Locate the cell with the specified text and output its (x, y) center coordinate. 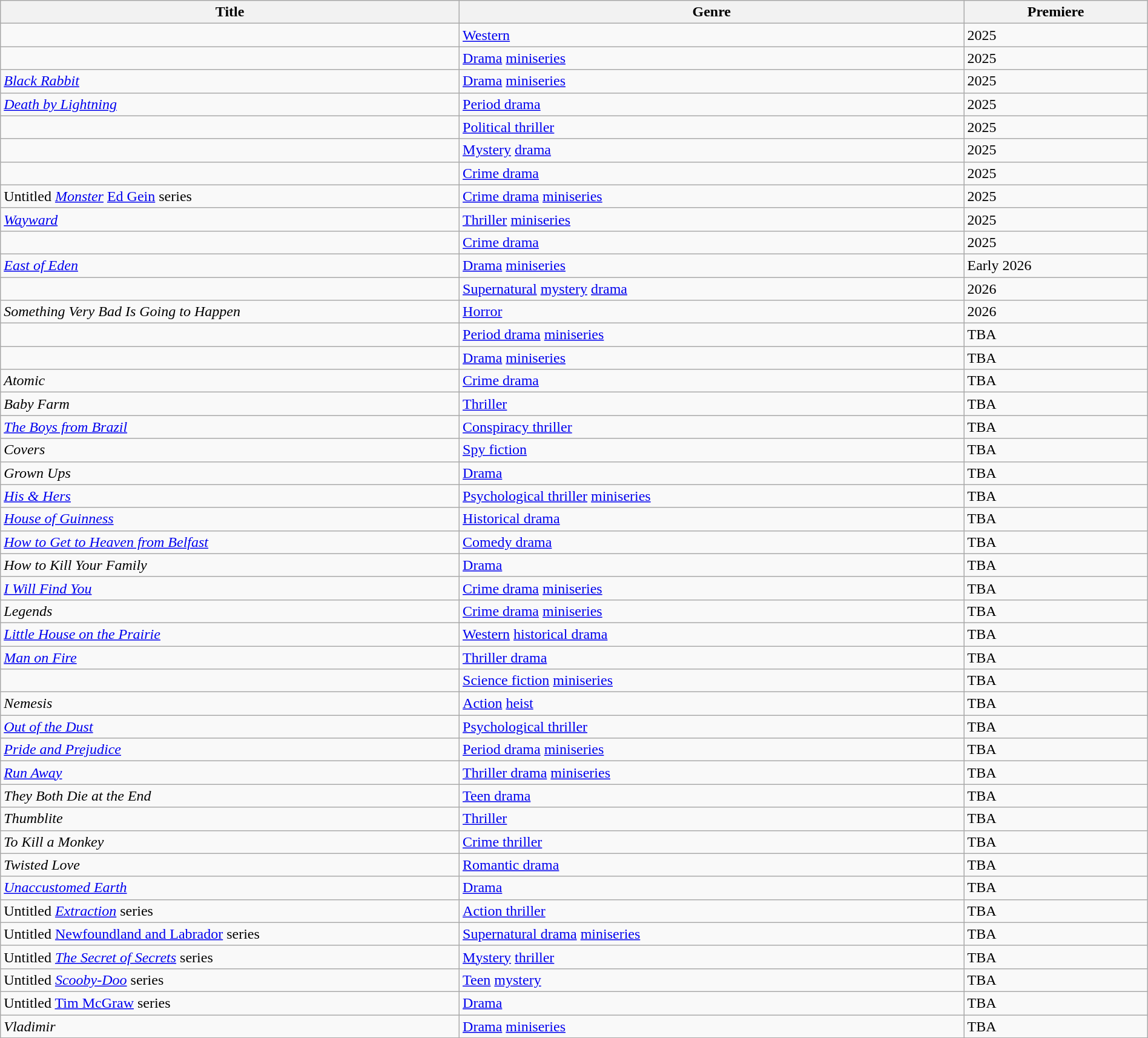
His & Hers (230, 496)
Black Rabbit (230, 81)
Little House on the Prairie (230, 634)
Comedy drama (712, 542)
Conspiracy thriller (712, 427)
Untitled The Secret of Secrets series (230, 957)
Political thriller (712, 127)
Untitled Extraction series (230, 911)
Something Very Bad Is Going to Happen (230, 312)
They Both Die at the End (230, 796)
Thriller drama miniseries (712, 773)
Early 2026 (1056, 265)
Historical drama (712, 519)
Action thriller (712, 911)
Premiere (1056, 12)
Western historical drama (712, 634)
Title (230, 12)
Supernatural mystery drama (712, 289)
Man on Fire (230, 657)
Thriller drama (712, 657)
Supernatural drama miniseries (712, 934)
The Boys from Brazil (230, 427)
Vladimir (230, 1026)
How to Get to Heaven from Belfast (230, 542)
Western (712, 35)
Science fiction miniseries (712, 681)
Grown Ups (230, 473)
To Kill a Monkey (230, 842)
Twisted Love (230, 865)
How to Kill Your Family (230, 565)
Mystery drama (712, 150)
Untitled Scooby-Doo series (230, 980)
Baby Farm (230, 404)
Crime thriller (712, 842)
Mystery thriller (712, 957)
Teen mystery (712, 980)
Unaccustomed Earth (230, 888)
Spy fiction (712, 450)
East of Eden (230, 265)
Untitled Newfoundland and Labrador series (230, 934)
Untitled Monster Ed Gein series (230, 196)
Pride and Prejudice (230, 750)
I Will Find You (230, 588)
Psychological thriller (712, 727)
Horror (712, 312)
Nemesis (230, 704)
Action heist (712, 704)
Run Away (230, 773)
Period drama (712, 104)
Psychological thriller miniseries (712, 496)
Thumblite (230, 819)
Romantic drama (712, 865)
House of Guinness (230, 519)
Wayward (230, 219)
Legends (230, 611)
Untitled Tim McGraw series (230, 1003)
Thriller miniseries (712, 219)
Teen drama (712, 796)
Atomic (230, 381)
Death by Lightning (230, 104)
Out of the Dust (230, 727)
Genre (712, 12)
Covers (230, 450)
